Provide the [X, Y] coordinate of the cell's center where the given text is located.  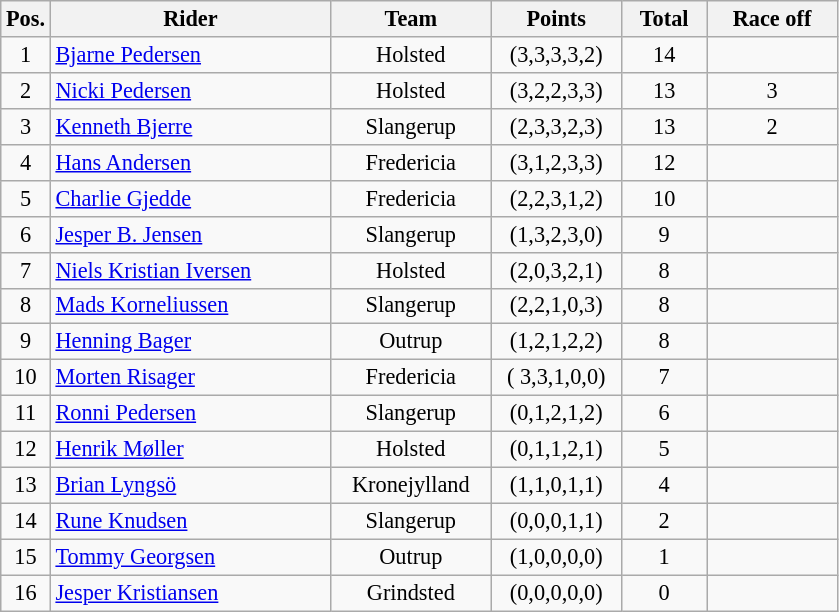
Total [664, 19]
Tommy Georgsen [190, 557]
Niels Kristian Iversen [190, 270]
(0,0,0,0,0) [556, 593]
(1,1,0,1,1) [556, 485]
Bjarne Pedersen [190, 55]
(3,2,2,3,3) [556, 90]
(2,0,3,2,1) [556, 270]
Hans Andersen [190, 162]
(2,3,3,2,3) [556, 126]
(1,2,1,2,2) [556, 342]
Points [556, 19]
( 3,3,1,0,0) [556, 378]
11 [26, 414]
(0,0,0,1,1) [556, 521]
16 [26, 593]
0 [664, 593]
Mads Korneliussen [190, 306]
Pos. [26, 19]
(2,2,1,0,3) [556, 306]
15 [26, 557]
Jesper B. Jensen [190, 234]
(3,3,3,3,2) [556, 55]
Kronejylland [411, 485]
Ronni Pedersen [190, 414]
Race off [772, 19]
Henrik Møller [190, 450]
Nicki Pedersen [190, 90]
(0,1,2,1,2) [556, 414]
Henning Bager [190, 342]
Brian Lyngsö [190, 485]
Charlie Gjedde [190, 198]
(1,3,2,3,0) [556, 234]
Morten Risager [190, 378]
(0,1,1,2,1) [556, 450]
Jesper Kristiansen [190, 593]
Rune Knudsen [190, 521]
(3,1,2,3,3) [556, 162]
Kenneth Bjerre [190, 126]
Rider [190, 19]
Team [411, 19]
Grindsted [411, 593]
(1,0,0,0,0) [556, 557]
(2,2,3,1,2) [556, 198]
